Return the [X, Y] coordinate for the center point of the cell that contains the specified text.  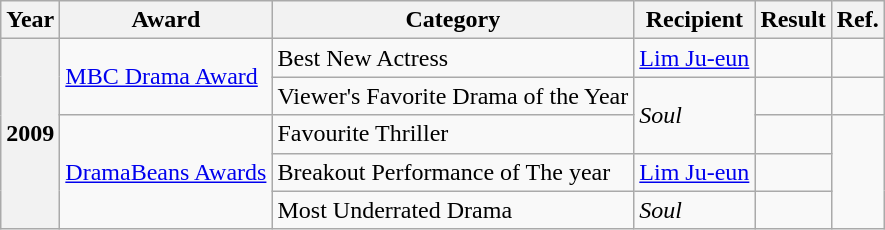
Breakout Performance of The year [453, 172]
Award [166, 20]
DramaBeans Awards [166, 172]
Viewer's Favorite Drama of the Year [453, 96]
Category [453, 20]
Result [793, 20]
Favourite Thriller [453, 134]
MBC Drama Award [166, 77]
Recipient [694, 20]
2009 [30, 134]
Ref. [858, 20]
Best New Actress [453, 58]
Most Underrated Drama [453, 210]
Year [30, 20]
